Identify which cell holds the provided text, then report its (X, Y) central coordinate. 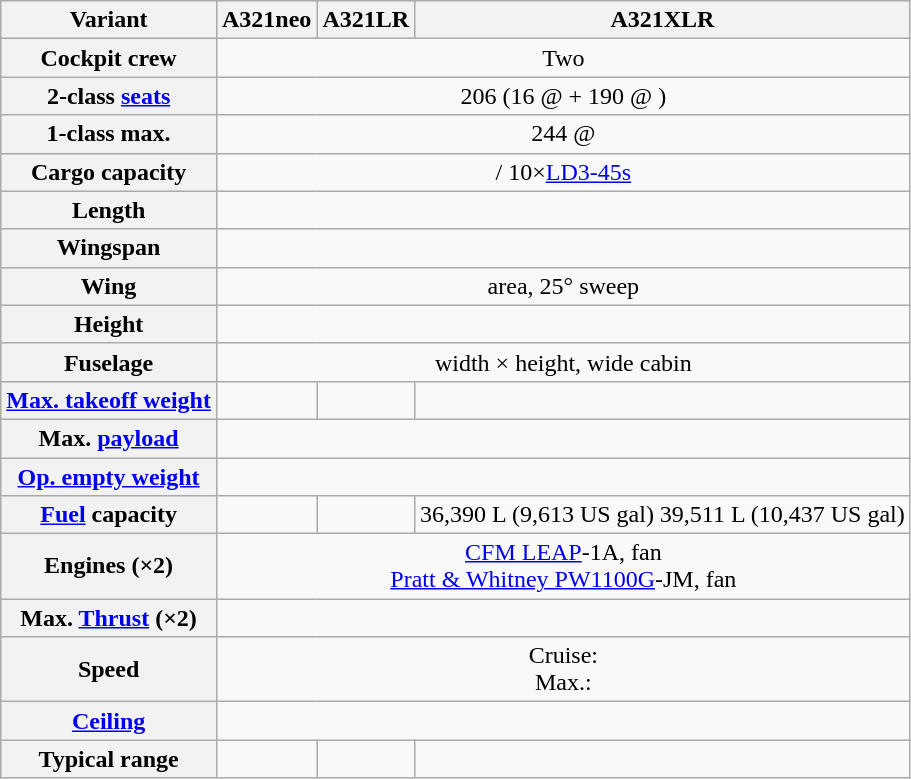
244 @ (563, 134)
Typical range (109, 759)
A321neo (266, 20)
Variant (109, 20)
Fuel capacity (109, 515)
area, 25° sweep (563, 286)
Cargo capacity (109, 172)
Engines (×2) (109, 566)
Wing (109, 286)
Height (109, 324)
Cruise: Max.: (563, 670)
/ 10×LD3-45s (563, 172)
36,390 L (9,613 US gal) 39,511 L (10,437 US gal) (663, 515)
A321LR (366, 20)
Max. Thrust (×2) (109, 618)
CFM LEAP-1A, fanPratt & Whitney PW1100G-JM, fan (563, 566)
Wingspan (109, 248)
Max. payload (109, 438)
A321XLR (663, 20)
Op. empty weight (109, 477)
Speed (109, 670)
1-class max. (109, 134)
2-class seats (109, 96)
206 (16 @ + 190 @ ) (563, 96)
Max. takeoff weight (109, 400)
Two (563, 58)
Fuselage (109, 362)
Cockpit crew (109, 58)
Ceiling (109, 721)
Length (109, 210)
width × height, wide cabin (563, 362)
